Capture the cell that displays the provided text and extract its (x, y) central coordinate. 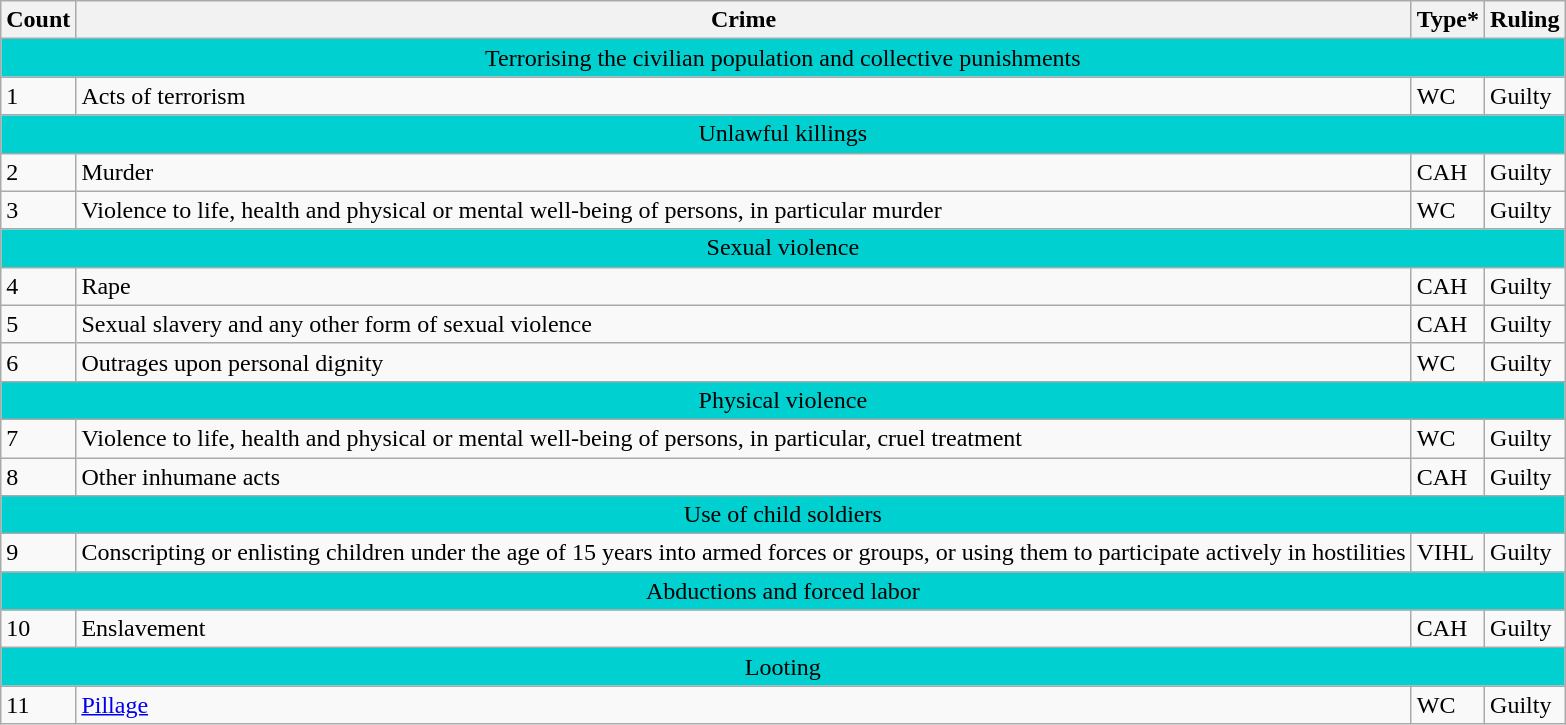
Violence to life, health and physical or mental well-being of persons, in particular murder (744, 210)
Use of child soldiers (783, 515)
Other inhumane acts (744, 477)
Terrorising the civilian population and collective punishments (783, 58)
Murder (744, 172)
4 (38, 286)
Sexual slavery and any other form of sexual violence (744, 324)
3 (38, 210)
1 (38, 96)
VIHL (1448, 553)
Ruling (1525, 20)
5 (38, 324)
8 (38, 477)
Outrages upon personal dignity (744, 362)
Pillage (744, 705)
Conscripting or enlisting children under the age of 15 years into armed forces or groups, or using them to participate actively in hostilities (744, 553)
Abductions and forced labor (783, 591)
Violence to life, health and physical or mental well-being of persons, in particular, cruel treatment (744, 438)
Physical violence (783, 400)
9 (38, 553)
Sexual violence (783, 248)
Crime (744, 20)
7 (38, 438)
6 (38, 362)
Enslavement (744, 629)
Type* (1448, 20)
Unlawful killings (783, 134)
11 (38, 705)
2 (38, 172)
Acts of terrorism (744, 96)
Looting (783, 667)
10 (38, 629)
Rape (744, 286)
Count (38, 20)
